Scan for the cell matching the given text and deliver its [X, Y] coordinate at center. 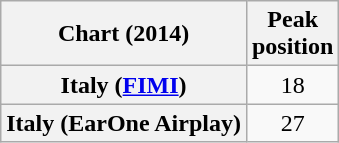
Chart (2014) [124, 34]
27 [292, 123]
Italy (FIMI) [124, 85]
18 [292, 85]
Italy (EarOne Airplay) [124, 123]
Peakposition [292, 34]
